Provide the (x, y) coordinate of the cell's center where the given text is located.  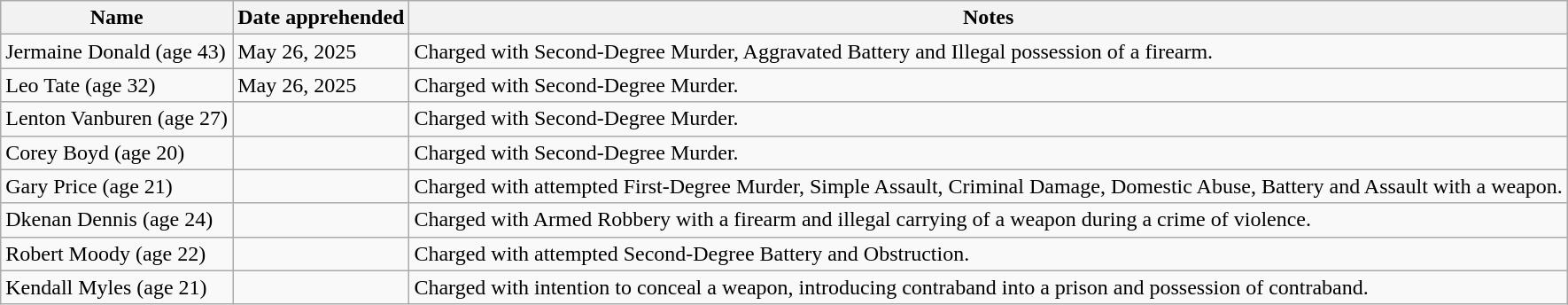
Charged with attempted Second-Degree Battery and Obstruction. (989, 254)
Name (117, 18)
Gary Price (age 21) (117, 186)
Charged with Armed Robbery with a firearm and illegal carrying of a weapon during a crime of violence. (989, 220)
Dkenan Dennis (age 24) (117, 220)
Jermaine Donald (age 43) (117, 51)
Charged with intention to conceal a weapon, introducing contraband into a prison and possession of contraband. (989, 287)
Kendall Myles (age 21) (117, 287)
Notes (989, 18)
Leo Tate (age 32) (117, 85)
Charged with attempted First-Degree Murder, Simple Assault, Criminal Damage, Domestic Abuse, Battery and Assault with a weapon. (989, 186)
Charged with Second-Degree Murder, Aggravated Battery and Illegal possession of a firearm. (989, 51)
Robert Moody (age 22) (117, 254)
Corey Boyd (age 20) (117, 152)
Lenton Vanburen (age 27) (117, 119)
Date apprehended (321, 18)
